Capture the cell that displays the provided text and extract its [X, Y] central coordinate. 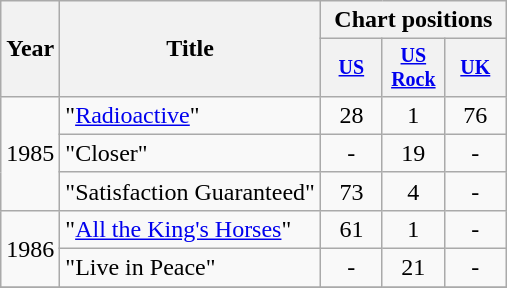
1986 [30, 248]
US [351, 68]
UK [475, 68]
USRock [413, 68]
28 [351, 115]
"Radioactive" [190, 115]
1985 [30, 153]
"All the King's Horses" [190, 229]
"Satisfaction Guaranteed" [190, 191]
"Live in Peace" [190, 268]
61 [351, 229]
73 [351, 191]
21 [413, 268]
Title [190, 49]
Chart positions [413, 20]
19 [413, 153]
"Closer" [190, 153]
4 [413, 191]
76 [475, 115]
Year [30, 49]
